Determine the (X, Y) coordinate at the center of the cell enclosing the given text.  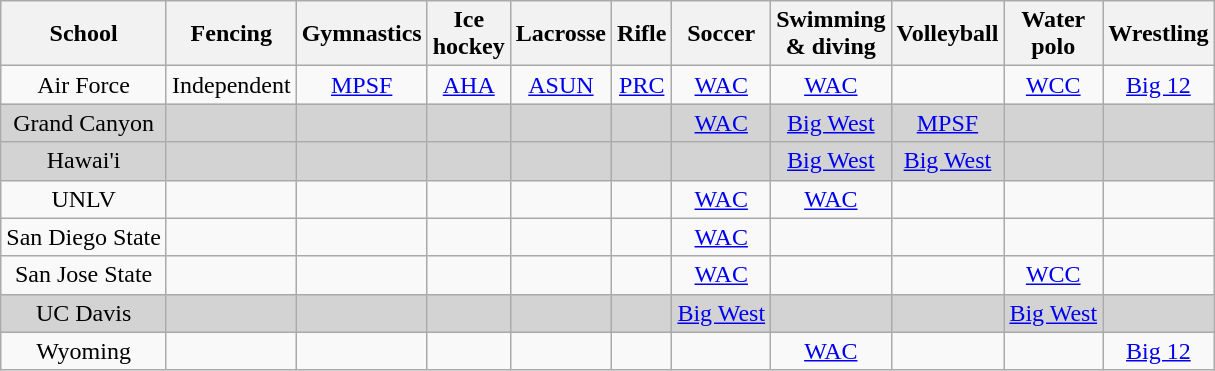
Hawai'i (84, 161)
PRC (642, 85)
Air Force (84, 85)
Icehockey (468, 34)
San Jose State (84, 275)
UNLV (84, 199)
School (84, 34)
Wyoming (84, 351)
Volleyball (948, 34)
Lacrosse (560, 34)
ASUN (560, 85)
Soccer (722, 34)
AHA (468, 85)
Gymnastics (362, 34)
Fencing (231, 34)
Swimming& diving (831, 34)
Wrestling (1159, 34)
Waterpolo (1054, 34)
UC Davis (84, 313)
Rifle (642, 34)
San Diego State (84, 237)
Grand Canyon (84, 123)
Independent (231, 85)
